Return the (x, y) coordinate for the center point of the cell that contains the specified text.  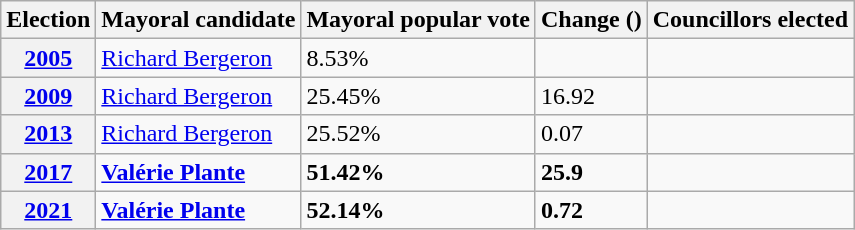
2005 (48, 58)
2017 (48, 172)
2009 (48, 96)
Councillors elected (750, 20)
0.72 (591, 210)
Mayoral popular vote (418, 20)
52.14% (418, 210)
51.42% (418, 172)
Election (48, 20)
Change () (591, 20)
25.45% (418, 96)
2021 (48, 210)
0.07 (591, 134)
8.53% (418, 58)
25.9 (591, 172)
16.92 (591, 96)
25.52% (418, 134)
Mayoral candidate (198, 20)
2013 (48, 134)
